Identify which cell holds the provided text, then report its [x, y] central coordinate. 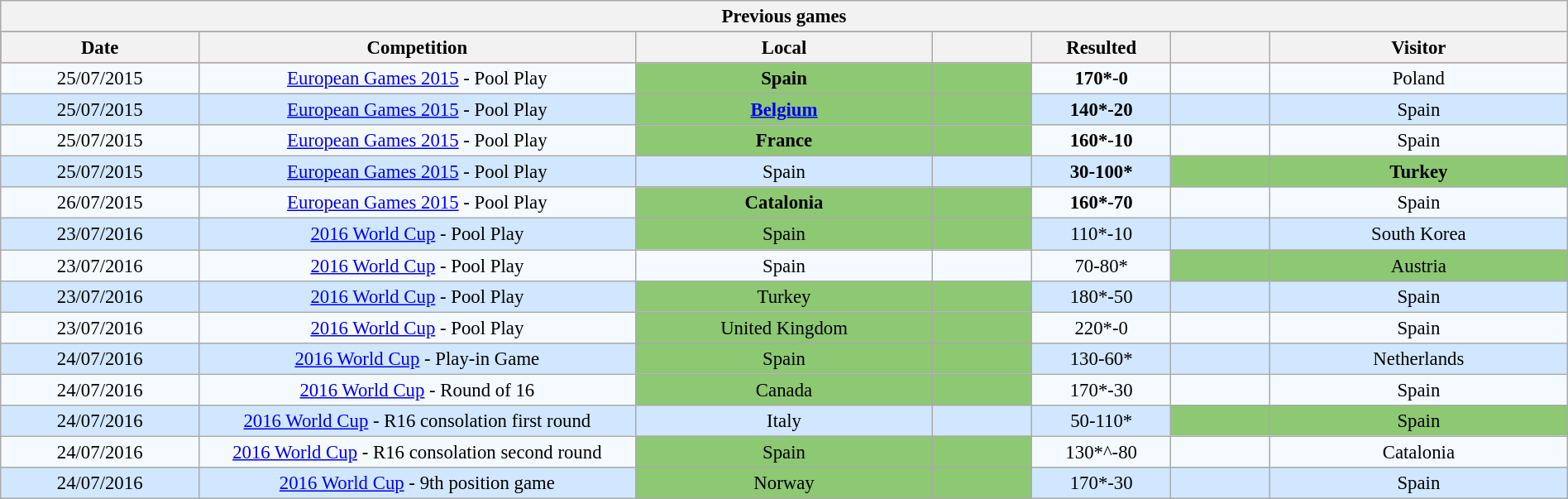
130-60* [1102, 358]
Local [784, 48]
50-110* [1102, 421]
Resulted [1102, 48]
South Korea [1418, 234]
110*-10 [1102, 234]
70-80* [1102, 266]
160*-70 [1102, 203]
140*-20 [1102, 110]
Belgium [784, 110]
2016 World Cup - Round of 16 [418, 390]
Previous games [784, 17]
Netherlands [1418, 358]
220*-0 [1102, 328]
Italy [784, 421]
160*-10 [1102, 141]
130*^-80 [1102, 452]
30-100* [1102, 172]
2016 World Cup - R16 consolation second round [418, 452]
Competition [418, 48]
Poland [1418, 79]
2016 World Cup - Play-in Game [418, 358]
2016 World Cup - R16 consolation first round [418, 421]
Date [100, 48]
Norway [784, 483]
United Kingdom [784, 328]
170*-0 [1102, 79]
Canada [784, 390]
2016 World Cup - 9th position game [418, 483]
26/07/2015 [100, 203]
Visitor [1418, 48]
France [784, 141]
Austria [1418, 266]
180*-50 [1102, 296]
